Determine the (X, Y) coordinate at the center of the cell enclosing the given text.  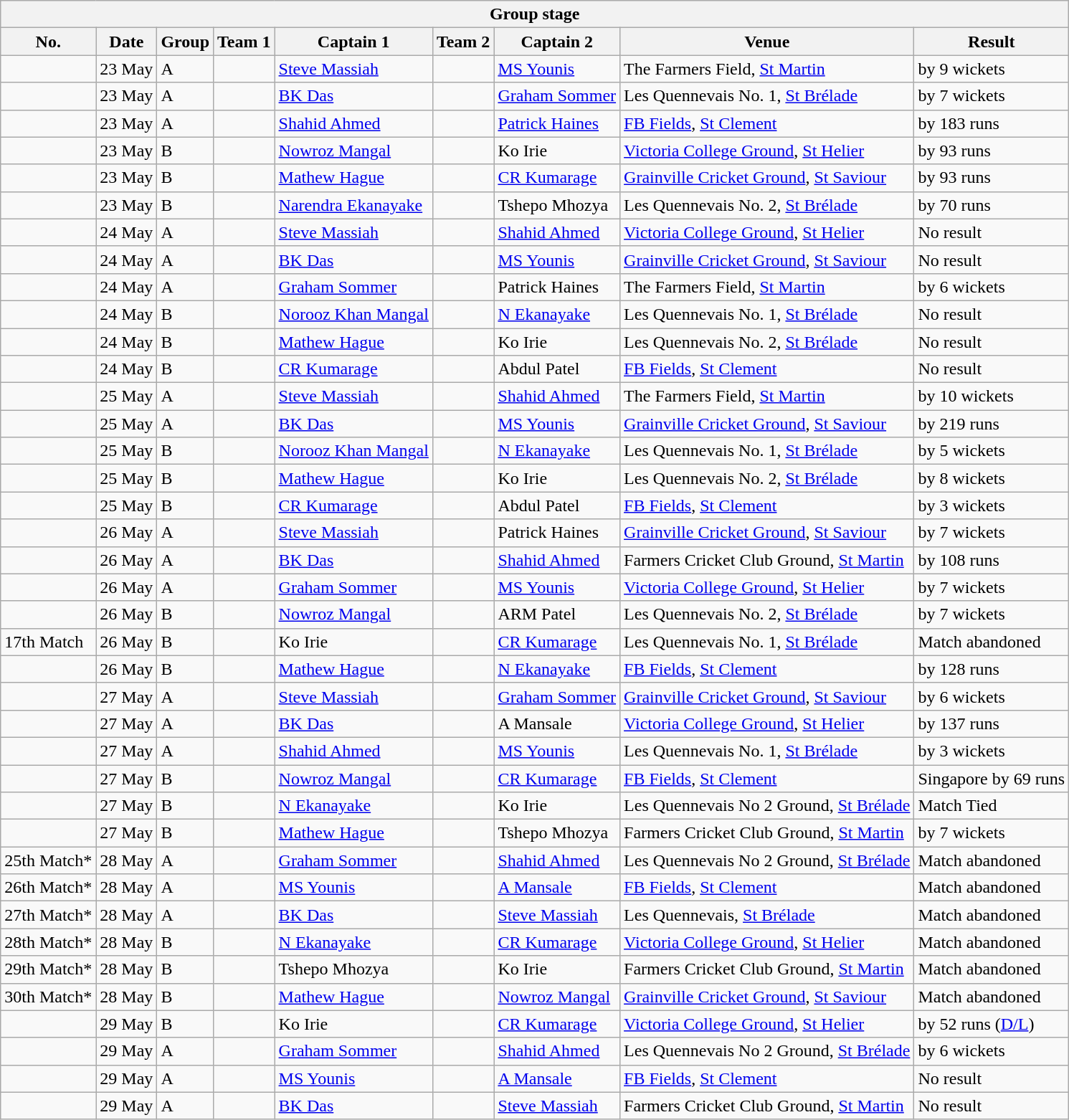
No. (49, 42)
26th Match* (49, 888)
by 70 runs (992, 205)
by 5 wickets (992, 451)
Date (126, 42)
by 219 runs (992, 424)
17th Match (49, 642)
Captain 1 (353, 42)
25th Match* (49, 860)
ARM Patel (557, 614)
by 128 runs (992, 669)
Narendra Ekanayake (353, 205)
30th Match* (49, 997)
Singapore by 69 runs (992, 778)
by 52 runs (D/L) (992, 1024)
Team 2 (463, 42)
by 183 runs (992, 123)
Team 1 (244, 42)
Match Tied (992, 806)
Les Quennevais, St Brélade (767, 915)
by 137 runs (992, 723)
Venue (767, 42)
by 9 wickets (992, 69)
28th Match* (49, 942)
by 10 wickets (992, 397)
Group stage (535, 14)
Result (992, 42)
29th Match* (49, 969)
by 108 runs (992, 560)
Group (185, 42)
by 8 wickets (992, 478)
27th Match* (49, 915)
Captain 2 (557, 42)
